Locate the cell with the specified text and output its [X, Y] center coordinate. 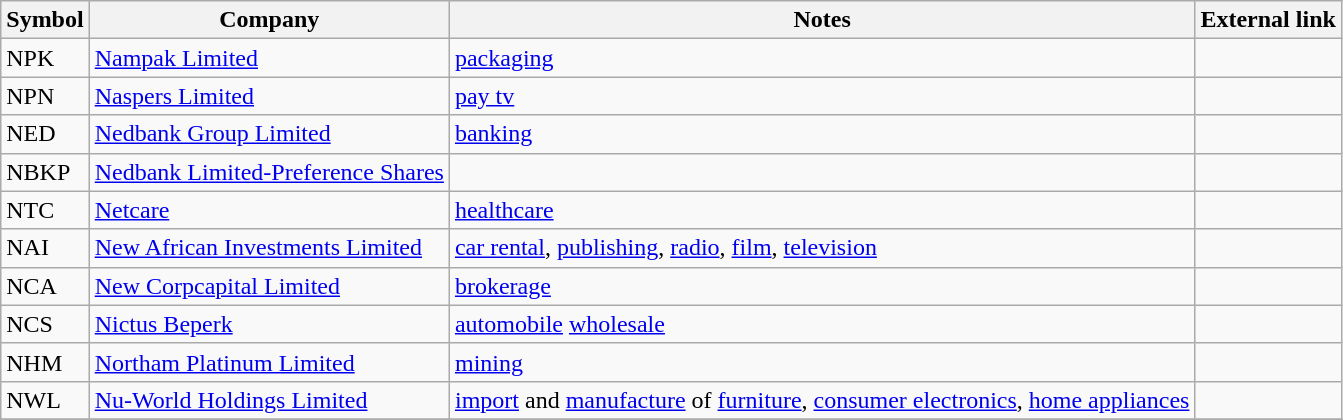
Nictus Beperk [269, 324]
healthcare [822, 210]
Naspers Limited [269, 96]
car rental, publishing, radio, film, television [822, 248]
Notes [822, 20]
Northam Platinum Limited [269, 362]
NCA [45, 286]
External link [1268, 20]
Nedbank Limited-Preference Shares [269, 172]
NBKP [45, 172]
Netcare [269, 210]
New African Investments Limited [269, 248]
New Corpcapital Limited [269, 286]
NTC [45, 210]
pay tv [822, 96]
NAI [45, 248]
NHM [45, 362]
NED [45, 134]
NPK [45, 58]
NPN [45, 96]
Nampak Limited [269, 58]
Company [269, 20]
Nedbank Group Limited [269, 134]
NCS [45, 324]
NWL [45, 400]
packaging [822, 58]
Symbol [45, 20]
banking [822, 134]
brokerage [822, 286]
automobile wholesale [822, 324]
mining [822, 362]
Nu-World Holdings Limited [269, 400]
import and manufacture of furniture, consumer electronics, home appliances [822, 400]
